Locate the cell with the specified text and output its [X, Y] center coordinate. 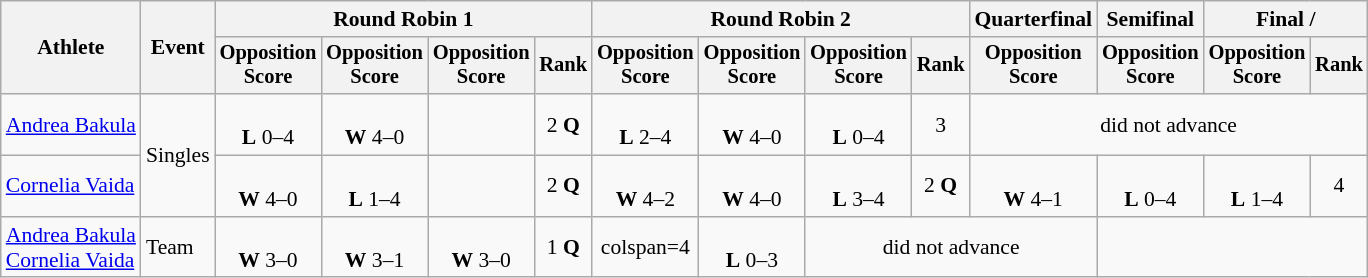
Team [178, 248]
L 2–4 [646, 124]
Event [178, 48]
L 0–3 [752, 248]
Singles [178, 155]
colspan=4 [646, 248]
Round Robin 1 [404, 19]
Andrea BakulaCornelia Vaida [71, 248]
4 [1339, 186]
W 4–1 [1033, 186]
W 4–2 [646, 186]
Andrea Bakula [71, 124]
Quarterfinal [1033, 19]
3 [941, 124]
Cornelia Vaida [71, 186]
W 3–1 [374, 248]
1 Q [563, 248]
Final / [1286, 19]
Round Robin 2 [780, 19]
Athlete [71, 48]
Semifinal [1150, 19]
L 3–4 [858, 186]
